Return (X, Y) of the center of cell containing provided text 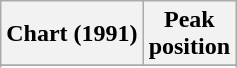
Peak position (189, 34)
Chart (1991) (72, 34)
